Provide the (X, Y) coordinate of the cell's center where the given text is located.  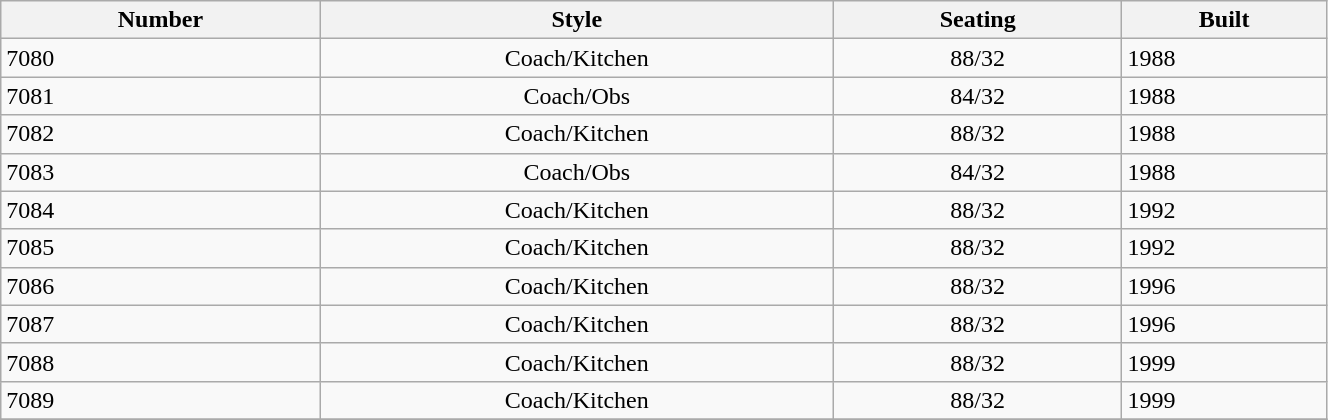
7084 (160, 210)
7081 (160, 96)
7085 (160, 248)
7082 (160, 134)
7086 (160, 286)
Number (160, 20)
7089 (160, 400)
7080 (160, 58)
7088 (160, 362)
Seating (977, 20)
Built (1224, 20)
7087 (160, 324)
Style (576, 20)
7083 (160, 172)
